Search for the cell housing the specified text and yield its (x, y) center coordinate. 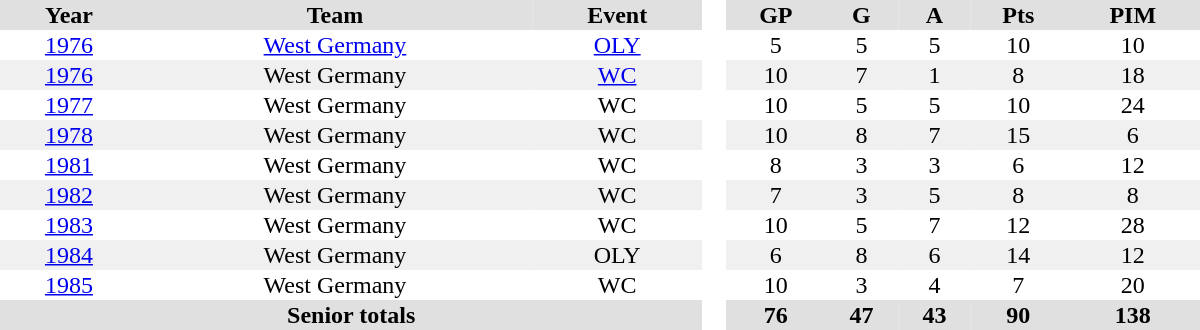
138 (1133, 315)
A (934, 15)
1982 (69, 195)
Year (69, 15)
1984 (69, 255)
GP (776, 15)
43 (934, 315)
1983 (69, 225)
28 (1133, 225)
Team (335, 15)
1981 (69, 165)
90 (1018, 315)
15 (1018, 135)
Pts (1018, 15)
1977 (69, 105)
76 (776, 315)
47 (862, 315)
24 (1133, 105)
4 (934, 285)
G (862, 15)
20 (1133, 285)
Event (617, 15)
1 (934, 75)
14 (1018, 255)
1985 (69, 285)
1978 (69, 135)
18 (1133, 75)
PIM (1133, 15)
Senior totals (351, 315)
